Return the [X, Y] coordinate for the center point of the cell that contains the specified text.  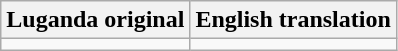
English translation [293, 20]
Luganda original [96, 20]
